Find where the given text appears and provide that cell's center as (x, y) coordinate. 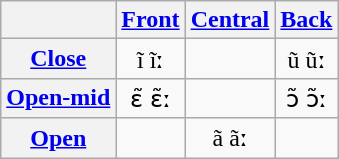
ɛ̃ ɛ̃ː (150, 98)
Open (58, 138)
Back (306, 20)
ĩ ĩː (150, 59)
Central (230, 20)
Open-mid (58, 98)
ũ ũː (306, 59)
ɔ̃ ɔ̃ː (306, 98)
ã ãː (230, 138)
Close (58, 59)
Front (150, 20)
